Return [X, Y] of the center of cell containing provided text 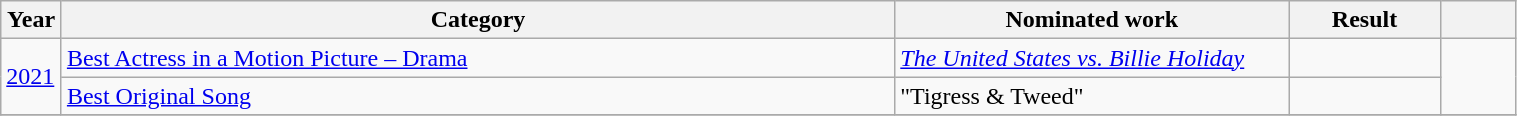
Category [478, 20]
Best Actress in a Motion Picture – Drama [478, 58]
Result [1365, 20]
2021 [32, 77]
Year [32, 20]
Best Original Song [478, 96]
The United States vs. Billie Holiday [1092, 58]
"Tigress & Tweed" [1092, 96]
Nominated work [1092, 20]
